Output the [x, y] coordinate of the center of the cell containing the given text.  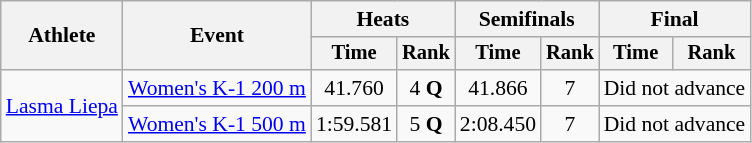
Women's K-1 500 m [217, 124]
2:08.450 [498, 124]
1:59.581 [354, 124]
Women's K-1 200 m [217, 88]
41.866 [498, 88]
Lasma Liepa [62, 106]
Final [675, 19]
5 Q [426, 124]
Event [217, 36]
Athlete [62, 36]
Semifinals [527, 19]
4 Q [426, 88]
41.760 [354, 88]
Heats [383, 19]
